Search for the cell housing the specified text and yield its (x, y) center coordinate. 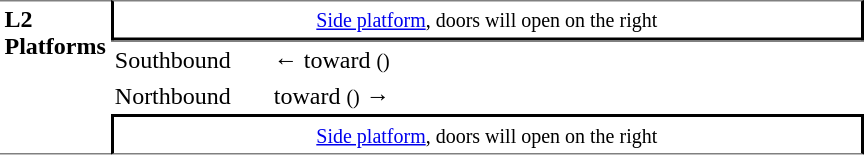
← toward () (566, 59)
Southbound (190, 59)
L2Platforms (55, 77)
Northbound (190, 96)
toward () → (566, 96)
